Pinpoint the cell where the given text exists, returning its [x, y] midpoint coordinate. 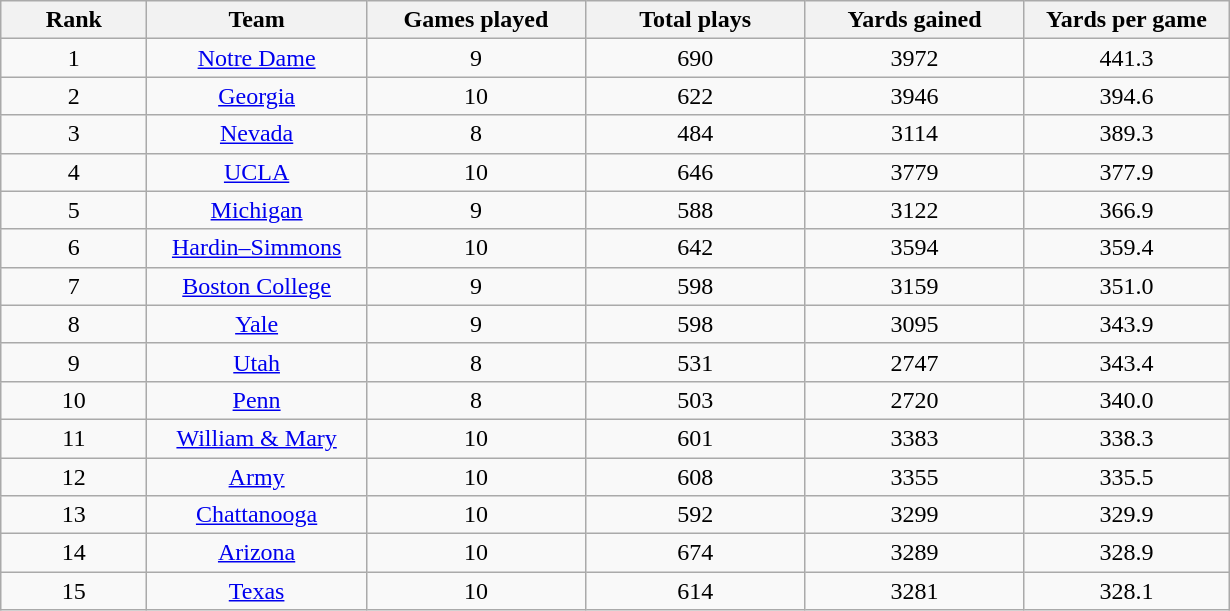
Hardin–Simmons [256, 248]
592 [696, 515]
335.5 [1126, 477]
674 [696, 553]
389.3 [1126, 134]
601 [696, 438]
3355 [914, 477]
343.4 [1126, 362]
3114 [914, 134]
Games played [476, 20]
503 [696, 400]
Chattanooga [256, 515]
Notre Dame [256, 58]
359.4 [1126, 248]
366.9 [1126, 210]
3946 [914, 96]
3159 [914, 286]
484 [696, 134]
Texas [256, 591]
1 [74, 58]
5 [74, 210]
12 [74, 477]
15 [74, 591]
2720 [914, 400]
Yards per game [1126, 20]
Penn [256, 400]
2 [74, 96]
3383 [914, 438]
531 [696, 362]
622 [696, 96]
7 [74, 286]
3289 [914, 553]
328.9 [1126, 553]
William & Mary [256, 438]
11 [74, 438]
4 [74, 172]
Yards gained [914, 20]
UCLA [256, 172]
646 [696, 172]
608 [696, 477]
6 [74, 248]
3122 [914, 210]
3779 [914, 172]
Arizona [256, 553]
Army [256, 477]
377.9 [1126, 172]
338.3 [1126, 438]
3594 [914, 248]
441.3 [1126, 58]
3 [74, 134]
Team [256, 20]
Boston College [256, 286]
394.6 [1126, 96]
3281 [914, 591]
3095 [914, 324]
Nevada [256, 134]
690 [696, 58]
Michigan [256, 210]
614 [696, 591]
Georgia [256, 96]
Yale [256, 324]
3299 [914, 515]
340.0 [1126, 400]
343.9 [1126, 324]
2747 [914, 362]
14 [74, 553]
351.0 [1126, 286]
588 [696, 210]
Total plays [696, 20]
642 [696, 248]
328.1 [1126, 591]
3972 [914, 58]
Rank [74, 20]
Utah [256, 362]
329.9 [1126, 515]
13 [74, 515]
